Provide the (x, y) coordinate of the cell's center where the given text is located.  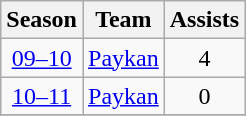
10–11 (42, 96)
Season (42, 20)
4 (204, 58)
Assists (204, 20)
09–10 (42, 58)
0 (204, 96)
Team (123, 20)
